Extract the [X, Y] coordinate from the center of the cell holding the provided text.  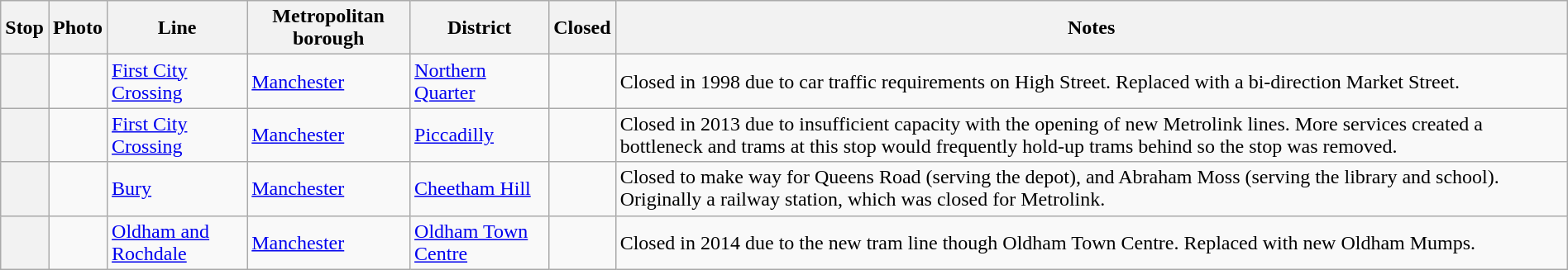
Stop [25, 28]
Closed in 2014 due to the new tram line though Oldham Town Centre. Replaced with new Oldham Mumps. [1092, 243]
Bury [177, 188]
Oldham Town Centre [480, 243]
Metropolitan borough [329, 28]
Closed [582, 28]
Notes [1092, 28]
Piccadilly [480, 135]
Closed in 1998 due to car traffic requirements on High Street. Replaced with a bi-direction Market Street. [1092, 81]
Line [177, 28]
Northern Quarter [480, 81]
District [480, 28]
Cheetham Hill [480, 188]
Photo [78, 28]
Oldham and Rochdale [177, 243]
